Return the [x, y] coordinate for the center point of the cell that contains the specified text.  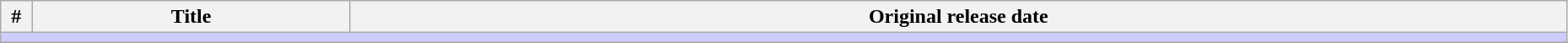
Title [191, 17]
Original release date [958, 17]
# [17, 17]
